Return the [X, Y] coordinate for the center point of the cell that contains the specified text.  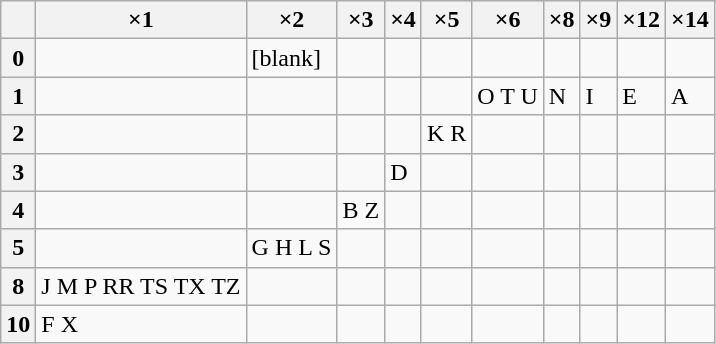
K R [446, 134]
0 [18, 58]
1 [18, 96]
G H L S [292, 248]
N [562, 96]
8 [18, 286]
O T U [508, 96]
I [598, 96]
D [404, 172]
2 [18, 134]
4 [18, 210]
B Z [361, 210]
×12 [642, 20]
5 [18, 248]
×1 [141, 20]
×9 [598, 20]
×6 [508, 20]
3 [18, 172]
×14 [690, 20]
10 [18, 324]
×4 [404, 20]
E [642, 96]
×3 [361, 20]
J M P RR TS TX TZ [141, 286]
F X [141, 324]
×5 [446, 20]
×2 [292, 20]
×8 [562, 20]
A [690, 96]
[blank] [292, 58]
